Scan for the cell matching the given text and deliver its (x, y) coordinate at center. 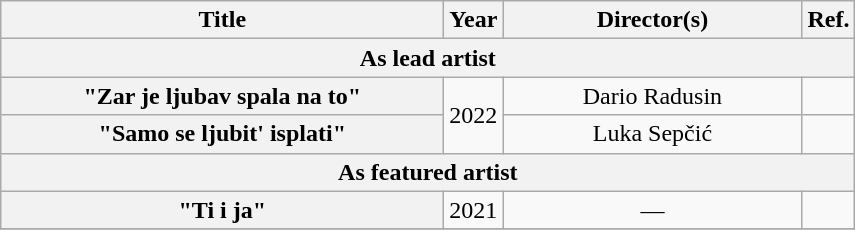
2022 (474, 115)
Dario Radusin (652, 96)
"Zar je ljubav spala na to" (222, 96)
— (652, 210)
Ref. (828, 20)
As featured artist (428, 172)
"Samo se ljubit' isplati" (222, 134)
Luka Sepčić (652, 134)
Year (474, 20)
"Ti i ja" (222, 210)
As lead artist (428, 58)
2021 (474, 210)
Title (222, 20)
Director(s) (652, 20)
